From the cell containing the given text, extract its center point as (x, y) coordinate. 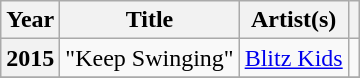
2015 (30, 58)
Artist(s) (294, 20)
Title (150, 20)
"Keep Swinging" (150, 58)
Blitz Kids (294, 58)
Year (30, 20)
